Search for the cell housing the specified text and yield its [X, Y] center coordinate. 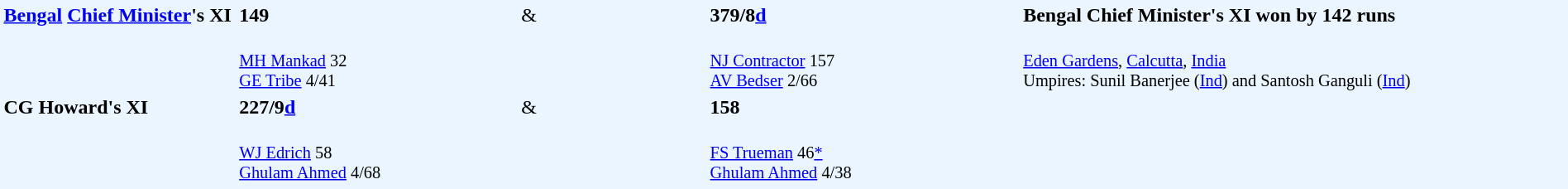
FS Trueman 46* Ghulam Ahmed 4/38 [864, 153]
WJ Edrich 58 Ghulam Ahmed 4/68 [378, 153]
CG Howard's XI [119, 139]
Eden Gardens, Calcutta, India Umpires: Sunil Banerjee (Ind) and Santosh Ganguli (Ind) [1293, 107]
MH Mankad 32 GE Tribe 4/41 [378, 61]
149 [378, 15]
158 [864, 107]
227/9d [378, 107]
Bengal Chief Minister's XI won by 142 runs [1293, 15]
Bengal Chief Minister's XI [119, 47]
NJ Contractor 157 AV Bedser 2/66 [864, 61]
379/8d [864, 15]
